Capture the cell that displays the provided text and extract its [X, Y] central coordinate. 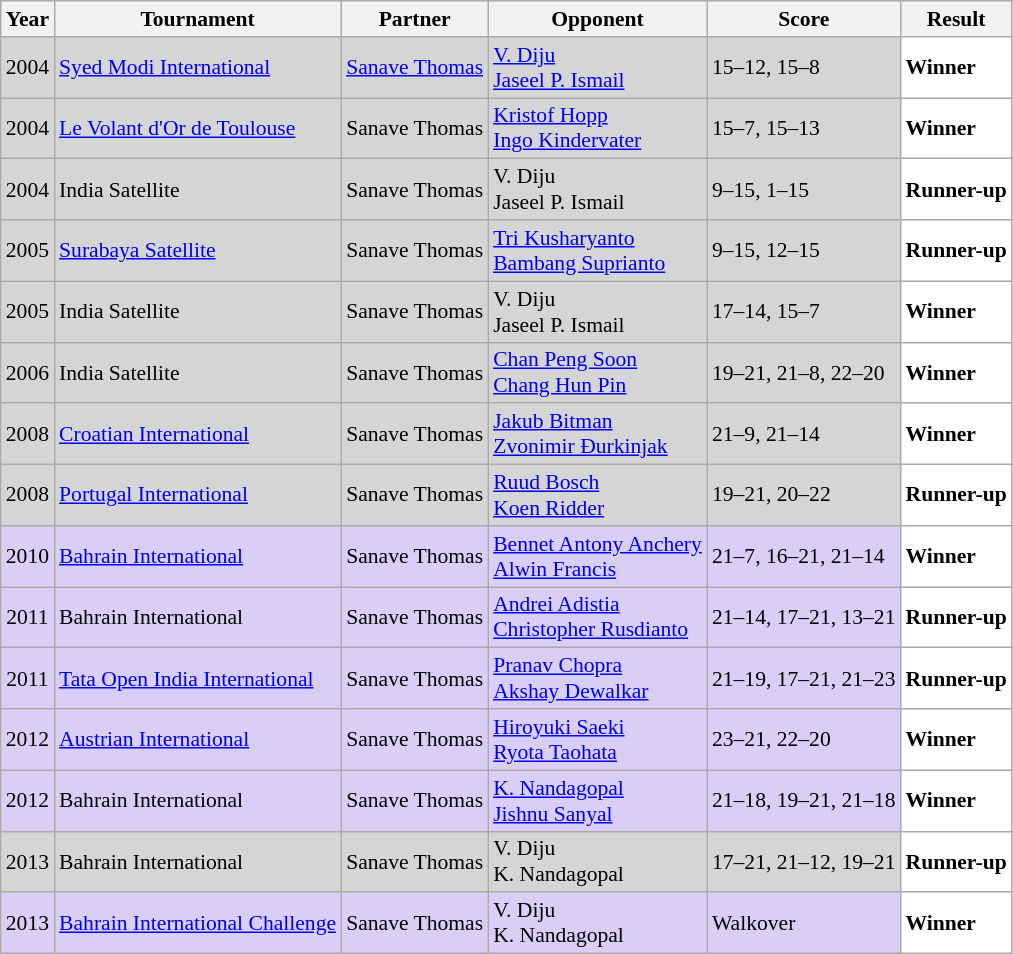
Austrian International [198, 740]
Chan Peng Soon Chang Hun Pin [598, 372]
Jakub Bitman Zvonimir Đurkinjak [598, 434]
9–15, 1–15 [804, 190]
15–7, 15–13 [804, 128]
K. Nandagopal Jishnu Sanyal [598, 800]
Andrei Adistia Christopher Rusdianto [598, 618]
Kristof Hopp Ingo Kindervater [598, 128]
2010 [28, 556]
Surabaya Satellite [198, 250]
Opponent [598, 19]
Bennet Antony Anchery Alwin Francis [598, 556]
21–7, 16–21, 21–14 [804, 556]
Tata Open India International [198, 678]
19–21, 20–22 [804, 496]
Score [804, 19]
Syed Modi International [198, 68]
Le Volant d'Or de Toulouse [198, 128]
15–12, 15–8 [804, 68]
Ruud Bosch Koen Ridder [598, 496]
21–9, 21–14 [804, 434]
9–15, 12–15 [804, 250]
Tournament [198, 19]
Hiroyuki Saeki Ryota Taohata [598, 740]
Tri Kusharyanto Bambang Suprianto [598, 250]
17–21, 21–12, 19–21 [804, 862]
17–14, 15–7 [804, 312]
Walkover [804, 924]
Year [28, 19]
21–18, 19–21, 21–18 [804, 800]
21–19, 17–21, 21–23 [804, 678]
2006 [28, 372]
19–21, 21–8, 22–20 [804, 372]
Pranav Chopra Akshay Dewalkar [598, 678]
23–21, 22–20 [804, 740]
Bahrain International Challenge [198, 924]
Result [956, 19]
Portugal International [198, 496]
21–14, 17–21, 13–21 [804, 618]
Croatian International [198, 434]
Partner [414, 19]
